Pinpoint the cell where the given text exists, returning its (x, y) midpoint coordinate. 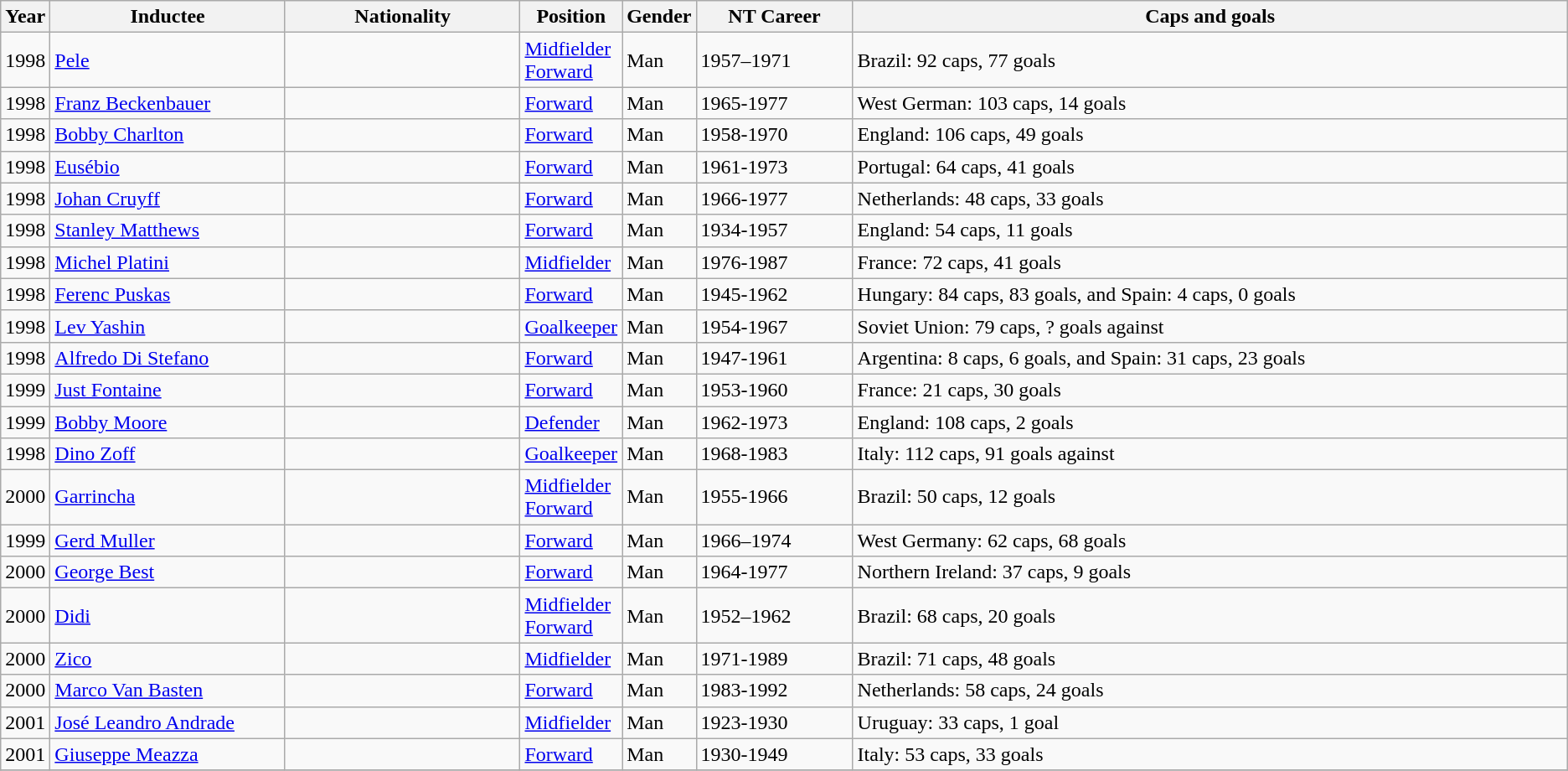
Nationality (402, 17)
Marco Van Basten (168, 691)
Brazil: 68 caps, 20 goals (1210, 615)
1961-1973 (774, 167)
England: 108 caps, 2 goals (1210, 422)
1968-1983 (774, 454)
Inductee (168, 17)
1957–1971 (774, 60)
Year (25, 17)
Didi (168, 615)
Bobby Charlton (168, 135)
Northern Ireland: 37 caps, 9 goals (1210, 572)
Dino Zoff (168, 454)
Caps and goals (1210, 17)
Position (571, 17)
Garrincha (168, 498)
1952–1962 (774, 615)
1945-1962 (774, 294)
1947-1961 (774, 358)
1954-1967 (774, 326)
Lev Yashin (168, 326)
Stanley Matthews (168, 230)
France: 21 caps, 30 goals (1210, 390)
Alfredo Di Stefano (168, 358)
Michel Platini (168, 262)
Italy: 53 caps, 33 goals (1210, 754)
1962-1973 (774, 422)
Italy: 112 caps, 91 goals against (1210, 454)
West Germany: 62 caps, 68 goals (1210, 541)
NT Career (774, 17)
Portugal: 64 caps, 41 goals (1210, 167)
Giuseppe Meazza (168, 754)
Hungary: 84 caps, 83 goals, and Spain: 4 caps, 0 goals (1210, 294)
Gender (659, 17)
Soviet Union: 79 caps, ? goals against (1210, 326)
1955-1966 (774, 498)
1966–1974 (774, 541)
Johan Cruyff (168, 199)
Argentina: 8 caps, 6 goals, and Spain: 31 caps, 23 goals (1210, 358)
Franz Beckenbauer (168, 103)
1965-1977 (774, 103)
Netherlands: 58 caps, 24 goals (1210, 691)
Brazil: 71 caps, 48 goals (1210, 659)
Eusébio (168, 167)
1971-1989 (774, 659)
West German: 103 caps, 14 goals (1210, 103)
George Best (168, 572)
1958-1970 (774, 135)
Ferenc Puskas (168, 294)
Brazil: 50 caps, 12 goals (1210, 498)
1930-1949 (774, 754)
1966-1977 (774, 199)
1923-1930 (774, 722)
1934-1957 (774, 230)
France: 72 caps, 41 goals (1210, 262)
Defender (571, 422)
Brazil: 92 caps, 77 goals (1210, 60)
1983-1992 (774, 691)
Netherlands: 48 caps, 33 goals (1210, 199)
Just Fontaine (168, 390)
1953-1960 (774, 390)
1964-1977 (774, 572)
Gerd Muller (168, 541)
England: 106 caps, 49 goals (1210, 135)
Bobby Moore (168, 422)
England: 54 caps, 11 goals (1210, 230)
1976-1987 (774, 262)
Uruguay: 33 caps, 1 goal (1210, 722)
Zico (168, 659)
José Leandro Andrade (168, 722)
Pele (168, 60)
